Scan for the cell matching the given text and deliver its [X, Y] coordinate at center. 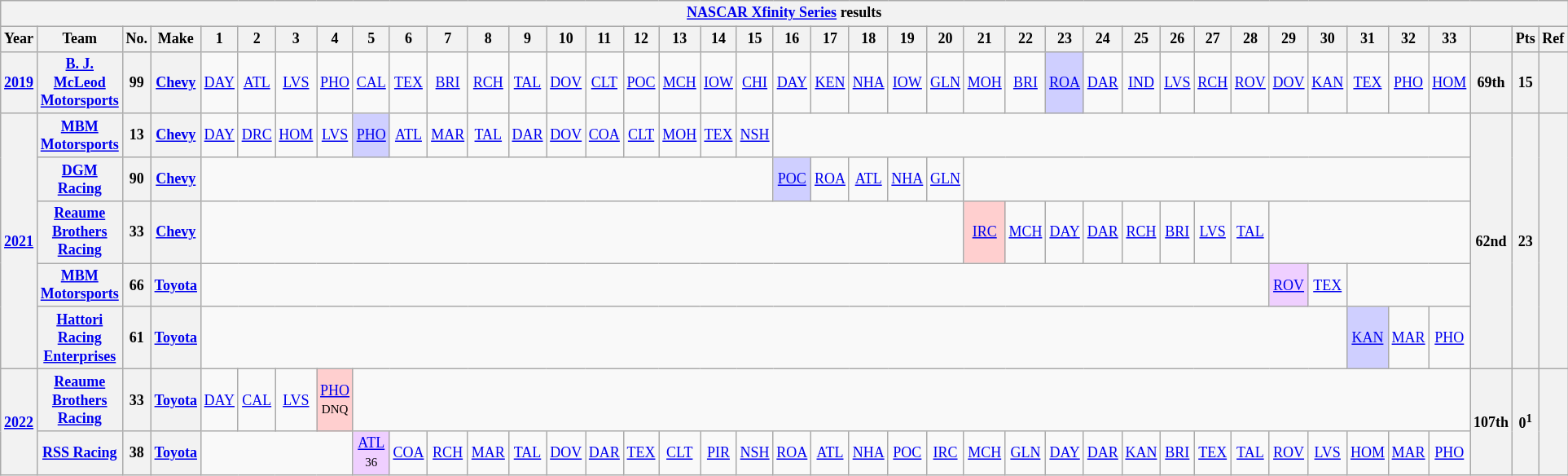
Make [176, 39]
7 [448, 39]
2 [257, 39]
107th [1491, 422]
66 [137, 285]
KEN [831, 82]
9 [528, 39]
14 [718, 39]
4 [336, 39]
RSS Racing [80, 453]
22 [1026, 39]
2021 [20, 241]
29 [1289, 39]
DRC [257, 135]
No. [137, 39]
11 [604, 39]
10 [566, 39]
99 [137, 82]
3 [296, 39]
B. J. McLeod Motorsports [80, 82]
8 [488, 39]
PIR [718, 453]
19 [907, 39]
62nd [1491, 241]
30 [1328, 39]
26 [1178, 39]
17 [831, 39]
32 [1408, 39]
01 [1525, 422]
Year [20, 39]
61 [137, 337]
90 [137, 179]
38 [137, 453]
6 [409, 39]
DGM Racing [80, 179]
2022 [20, 422]
21 [984, 39]
31 [1368, 39]
NASCAR Xfinity Series results [784, 13]
PHODNQ [336, 400]
1 [219, 39]
25 [1141, 39]
IND [1141, 82]
CHI [754, 82]
24 [1103, 39]
Team [80, 39]
5 [371, 39]
2019 [20, 82]
27 [1213, 39]
28 [1251, 39]
Hattori Racing Enterprises [80, 337]
12 [641, 39]
Pts [1525, 39]
69th [1491, 82]
18 [868, 39]
ATL36 [371, 453]
16 [792, 39]
20 [946, 39]
Ref [1553, 39]
